Output the (X, Y) coordinate of the center of the cell containing the given text.  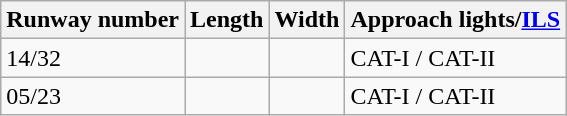
05/23 (93, 96)
Width (307, 20)
14/32 (93, 58)
Runway number (93, 20)
Approach lights/ILS (456, 20)
Length (227, 20)
